For the text-containing cell, return its midpoint in (x, y) coordinate format. 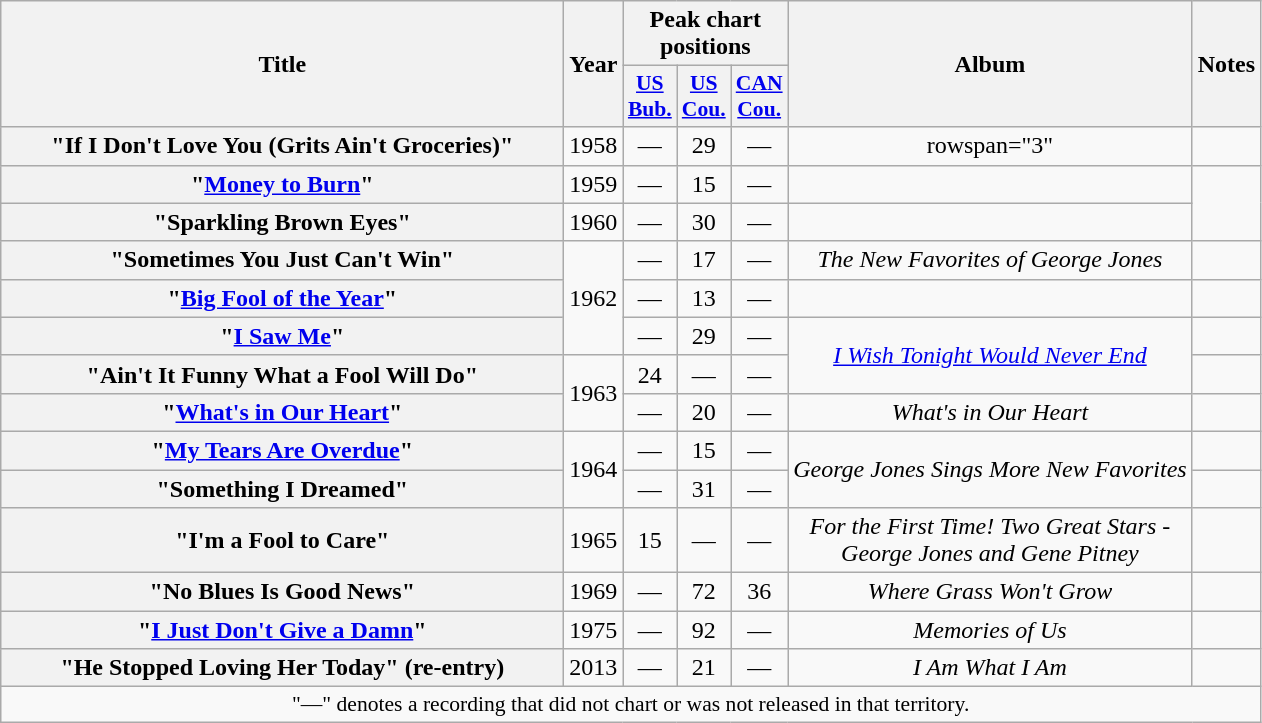
Notes (1226, 64)
Album (990, 64)
31 (704, 489)
"No Blues Is Good News" (282, 592)
"I'm a Fool to Care" (282, 540)
13 (704, 298)
1958 (594, 146)
"I Saw Me" (282, 336)
21 (704, 668)
"Big Fool of the Year" (282, 298)
1975 (594, 630)
What's in Our Heart (990, 412)
Title (282, 64)
1963 (594, 393)
36 (760, 592)
I Wish Tonight Would Never End (990, 355)
The New Favorites of George Jones (990, 260)
Peak chartpositions (706, 34)
For the First Time! Two Great Stars -George Jones and Gene Pitney (990, 540)
"What's in Our Heart" (282, 412)
Memories of Us (990, 630)
30 (704, 222)
Year (594, 64)
George Jones Sings More New Favorites (990, 469)
USBub. (650, 96)
1964 (594, 469)
1962 (594, 298)
"Something I Dreamed" (282, 489)
"Sparkling Brown Eyes" (282, 222)
Where Grass Won't Grow (990, 592)
"He Stopped Loving Her Today" (re-entry) (282, 668)
17 (704, 260)
1960 (594, 222)
72 (704, 592)
"Money to Burn" (282, 184)
"Sometimes You Just Can't Win" (282, 260)
"My Tears Are Overdue" (282, 450)
92 (704, 630)
"Ain't It Funny What a Fool Will Do" (282, 374)
"I Just Don't Give a Damn" (282, 630)
"—" denotes a recording that did not chart or was not released in that territory. (631, 705)
2013 (594, 668)
1959 (594, 184)
rowspan="3" (990, 146)
1969 (594, 592)
24 (650, 374)
CANCou. (760, 96)
20 (704, 412)
"If I Don't Love You (Grits Ain't Groceries)" (282, 146)
I Am What I Am (990, 668)
USCou. (704, 96)
1965 (594, 540)
